For the text-containing cell, return its midpoint in (x, y) coordinate format. 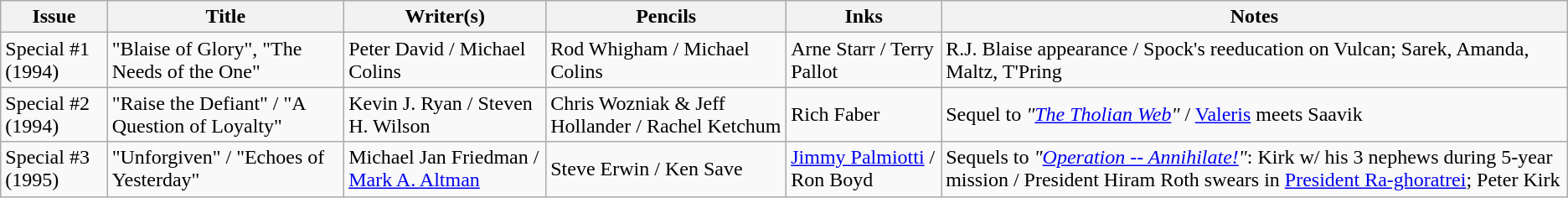
Peter David / Michael Colins (446, 60)
Issue (54, 17)
Rod Whigham / Michael Colins (667, 60)
Pencils (667, 17)
Sequel to "The Tholian Web" / Valeris meets Saavik (1255, 114)
Steve Erwin / Ken Save (667, 169)
Writer(s) (446, 17)
Inks (864, 17)
Jimmy Palmiotti / Ron Boyd (864, 169)
Chris Wozniak & Jeff Hollander / Rachel Ketchum (667, 114)
Title (225, 17)
Arne Starr / Terry Pallot (864, 60)
"Raise the Defiant" / "A Question of Loyalty" (225, 114)
Rich Faber (864, 114)
Michael Jan Friedman / Mark A. Altman (446, 169)
Kevin J. Ryan / Steven H. Wilson (446, 114)
"Unforgiven" / "Echoes of Yesterday" (225, 169)
"Blaise of Glory", "The Needs of the One" (225, 60)
Special #3 (1995) (54, 169)
Notes (1255, 17)
Special #1 (1994) (54, 60)
Special #2 (1994) (54, 114)
R.J. Blaise appearance / Spock's reeducation on Vulcan; Sarek, Amanda, Maltz, T'Pring (1255, 60)
